Determine the [x, y] coordinate at the center of the cell enclosing the given text.  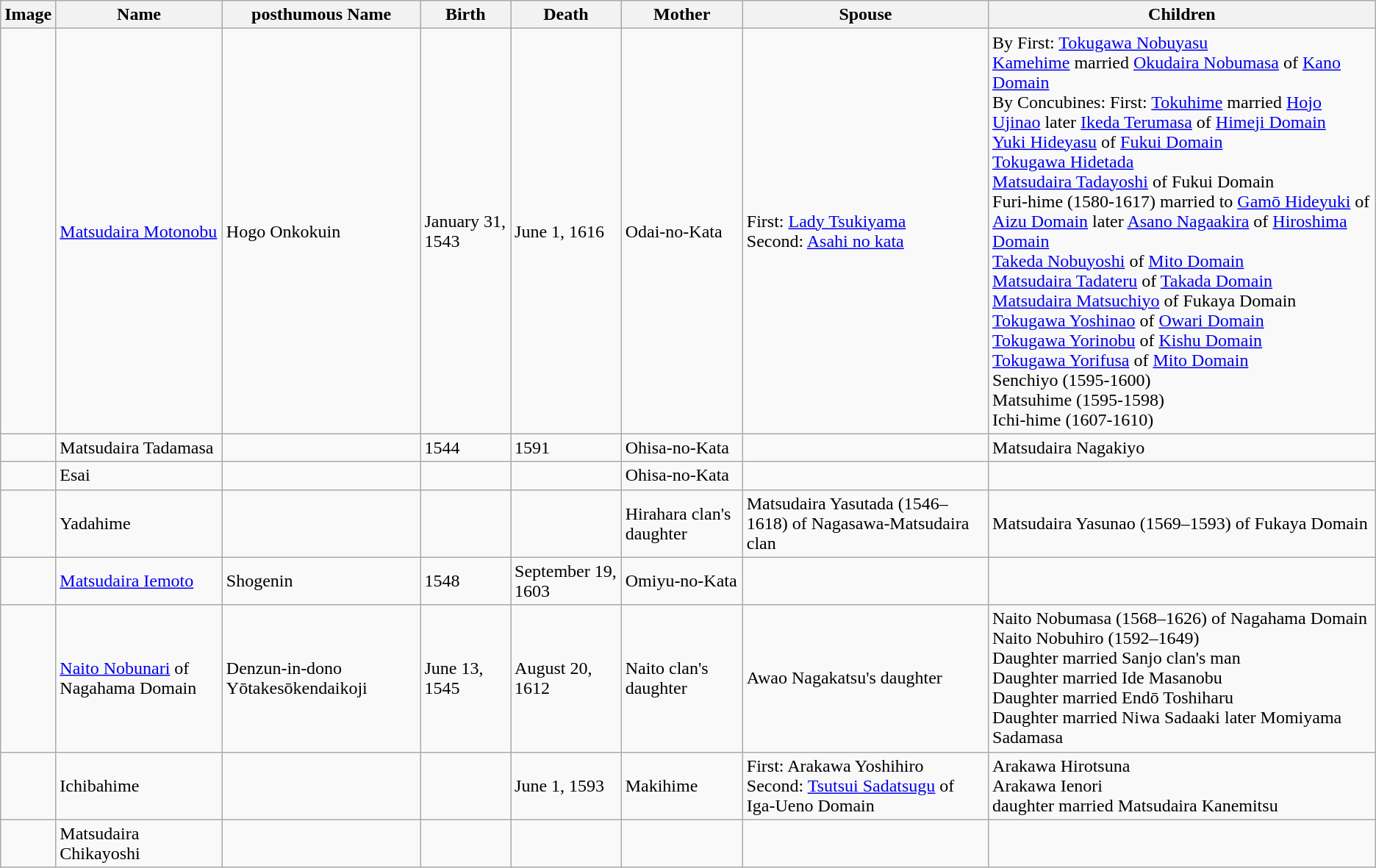
Odai-no-Kata [682, 231]
August 20, 1612 [566, 678]
Awao Nagakatsu's daughter [865, 678]
January 31, 1543 [466, 231]
Esai [139, 476]
1591 [566, 448]
Matsudaira Yasutada (1546–1618) of Nagasawa-Matsudaira clan [865, 523]
Birth [466, 15]
Name [139, 15]
June 1, 1593 [566, 786]
Matsudaira Chikayoshi [139, 844]
Naito Nobunari of Nagahama Domain [139, 678]
Yadahime [139, 523]
Shogenin [321, 581]
Spouse [865, 15]
Hogo Onkokuin [321, 231]
Matsudaira Iemoto [139, 581]
posthumous Name [321, 15]
Matsudaira Yasunao (1569–1593) of Fukaya Domain [1182, 523]
Hirahara clan's daughter [682, 523]
Matsudaira Tadamasa [139, 448]
1548 [466, 581]
Death [566, 15]
1544 [466, 448]
Matsudaira Motonobu [139, 231]
June 13, 1545 [466, 678]
June 1, 1616 [566, 231]
September 19, 1603 [566, 581]
Ichibahime [139, 786]
Omiyu-no-Kata [682, 581]
First: Lady TsukiyamaSecond: Asahi no kata [865, 231]
Matsudaira Nagakiyo [1182, 448]
Image [28, 15]
Mother [682, 15]
Denzun-in-dono Yōtakesōkendaikoji [321, 678]
Makihime [682, 786]
Naito clan's daughter [682, 678]
Arakawa HirotsunaArakawa Ienoridaughter married Matsudaira Kanemitsu [1182, 786]
First: Arakawa YoshihiroSecond: Tsutsui Sadatsugu of Iga-Ueno Domain [865, 786]
Children [1182, 15]
